For the text-containing cell, return its midpoint in (x, y) coordinate format. 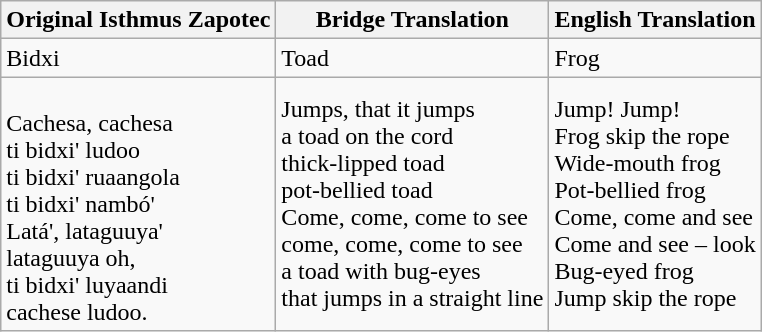
Jump! Jump!Frog skip the ropeWide-mouth frogPot-bellied frogCome, come and seeCome and see – lookBug-eyed frogJump skip the rope (655, 204)
Frog (655, 58)
Bidxi (138, 58)
Original Isthmus Zapotec (138, 20)
English Translation (655, 20)
Bridge Translation (412, 20)
Toad (412, 58)
Cachesa, cachesati bidxi' ludooti bidxi' ruaangolati bidxi' nambó'Latá', lataguuya'lataguuya oh,ti bidxi' luyaandicachese ludoo. (138, 204)
